Search for the cell housing the specified text and yield its [X, Y] center coordinate. 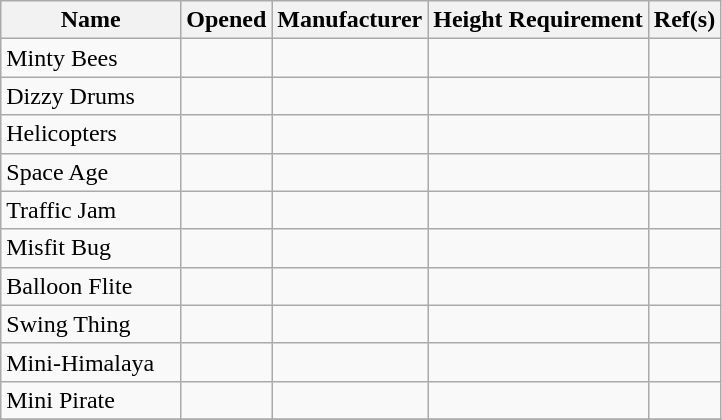
Mini-Himalaya [91, 362]
Dizzy Drums [91, 96]
Ref(s) [684, 20]
Traffic Jam [91, 210]
Opened [226, 20]
Helicopters [91, 134]
Space Age [91, 172]
Height Requirement [538, 20]
Mini Pirate [91, 400]
Balloon Flite [91, 286]
Minty Bees [91, 58]
Manufacturer [350, 20]
Name [91, 20]
Misfit Bug [91, 248]
Swing Thing [91, 324]
